For the text-containing cell, return its midpoint in [X, Y] coordinate format. 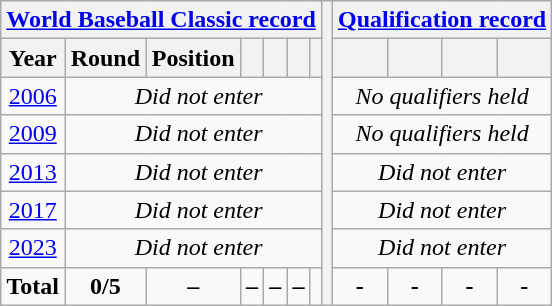
Qualification record [442, 20]
Total [33, 286]
Year [33, 58]
Round [106, 58]
2009 [33, 134]
2017 [33, 210]
0/5 [106, 286]
Position [194, 58]
2006 [33, 96]
2013 [33, 172]
2023 [33, 248]
World Baseball Classic record [162, 20]
